Return the (X, Y) coordinate for the center point of the cell that contains the specified text.  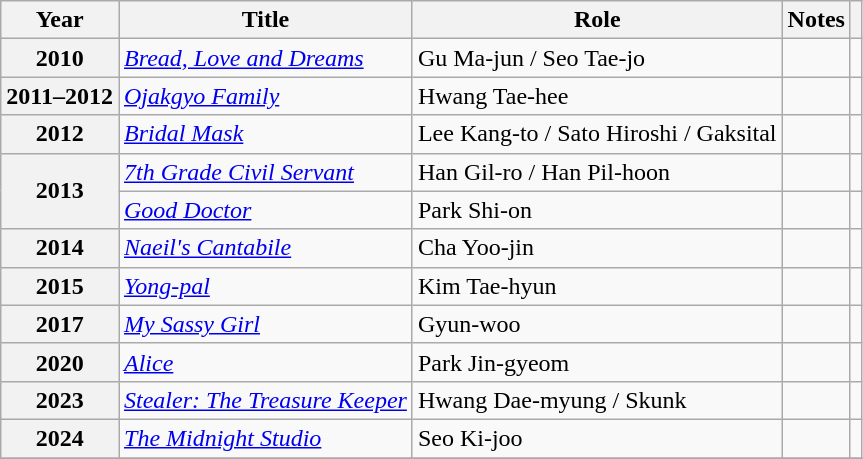
Notes (816, 20)
Kim Tae-hyun (597, 286)
7th Grade Civil Servant (265, 172)
Title (265, 20)
2024 (60, 438)
Bread, Love and Dreams (265, 58)
Stealer: The Treasure Keeper (265, 400)
Gyun-woo (597, 324)
Lee Kang-to / Sato Hiroshi / Gaksital (597, 134)
Ojakgyo Family (265, 96)
2012 (60, 134)
2013 (60, 191)
2014 (60, 248)
Alice (265, 362)
Seo Ki-joo (597, 438)
Hwang Tae-hee (597, 96)
2015 (60, 286)
The Midnight Studio (265, 438)
Year (60, 20)
2010 (60, 58)
Han Gil-ro / Han Pil-hoon (597, 172)
Naeil's Cantabile (265, 248)
Good Doctor (265, 210)
2011–2012 (60, 96)
2017 (60, 324)
My Sassy Girl (265, 324)
2023 (60, 400)
Gu Ma-jun / Seo Tae-jo (597, 58)
Park Shi-on (597, 210)
Park Jin-gyeom (597, 362)
2020 (60, 362)
Role (597, 20)
Hwang Dae-myung / Skunk (597, 400)
Bridal Mask (265, 134)
Yong-pal (265, 286)
Cha Yoo-jin (597, 248)
